Output the [x, y] coordinate of the center of the cell containing the given text.  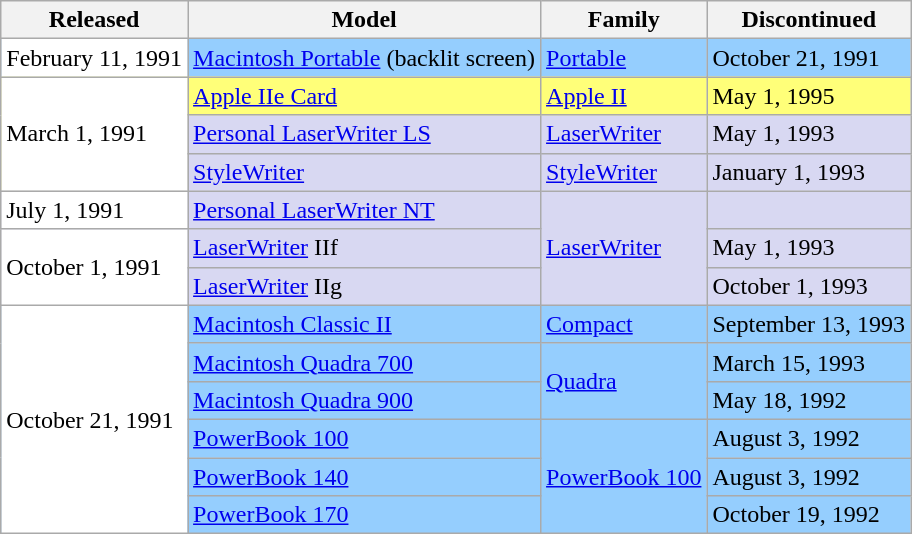
March 15, 1993 [809, 362]
Model [364, 20]
May 18, 1992 [809, 400]
Personal LaserWriter LS [364, 134]
July 1, 1991 [94, 210]
Apple IIe Card [364, 96]
LaserWriter IIf [364, 248]
October 1, 1993 [809, 286]
Quadra [624, 381]
Discontinued [809, 20]
LaserWriter IIg [364, 286]
PowerBook 170 [364, 515]
May 1, 1995 [809, 96]
PowerBook 140 [364, 477]
Apple II [624, 96]
January 1, 1993 [809, 172]
Family [624, 20]
Macintosh Quadra 900 [364, 400]
Released [94, 20]
Portable [624, 58]
Compact [624, 324]
October 19, 1992 [809, 515]
September 13, 1993 [809, 324]
Personal LaserWriter NT [364, 210]
Macintosh Portable (backlit screen) [364, 58]
Macintosh Classic II [364, 324]
October 1, 1991 [94, 267]
March 1, 1991 [94, 134]
February 11, 1991 [94, 58]
Macintosh Quadra 700 [364, 362]
